Provide the (x, y) coordinate of the cell's center where the given text is located.  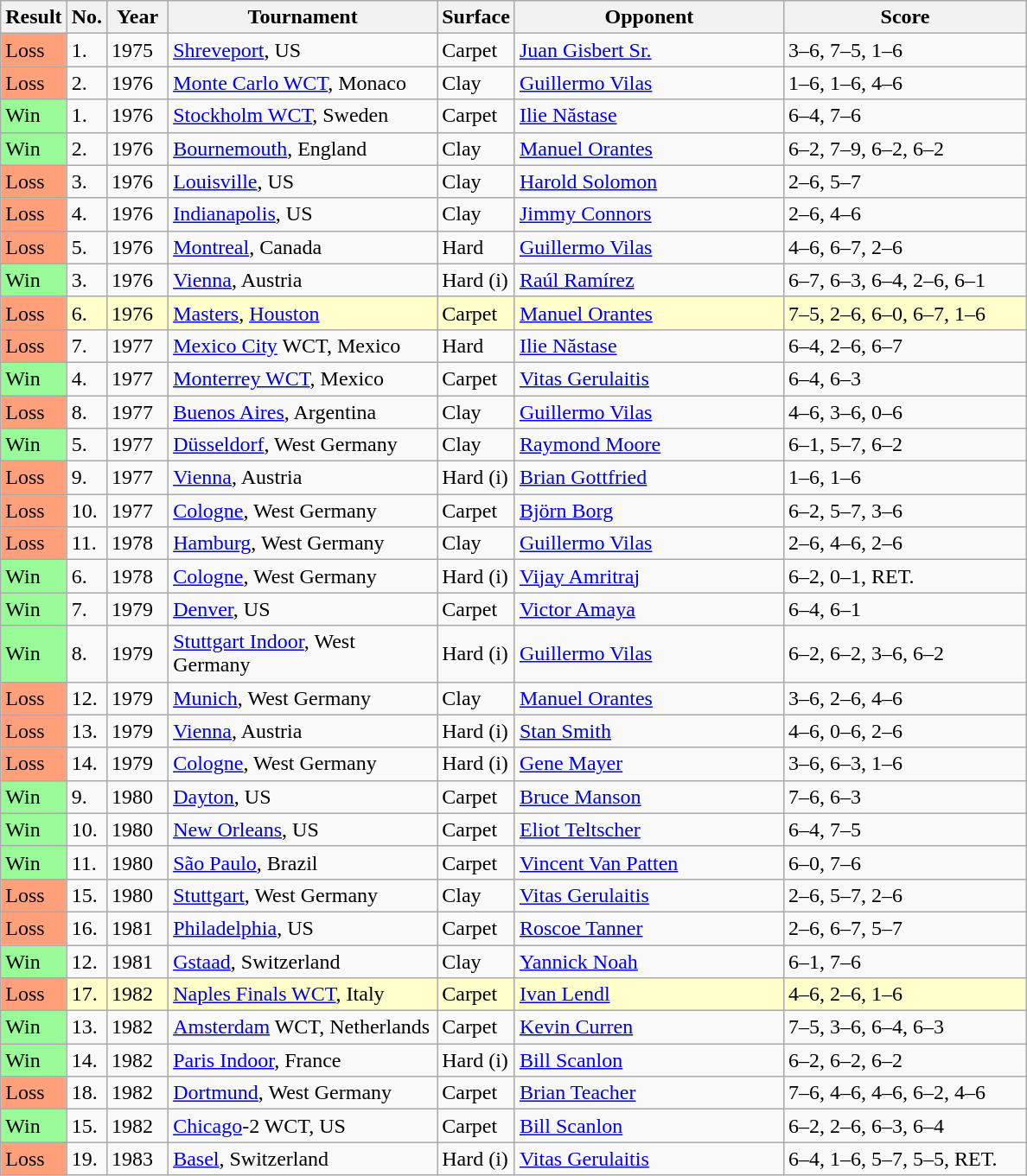
Raymond Moore (648, 445)
16. (86, 928)
6–4, 6–3 (904, 378)
Munich, West Germany (303, 698)
Louisville, US (303, 181)
Gene Mayer (648, 764)
Björn Borg (648, 511)
7–5, 2–6, 6–0, 6–7, 1–6 (904, 313)
Stuttgart Indoor, West Germany (303, 653)
Stockholm WCT, Sweden (303, 116)
7–6, 4–6, 4–6, 6–2, 4–6 (904, 1093)
Düsseldorf, West Germany (303, 445)
Indianapolis, US (303, 214)
7–5, 3–6, 6–4, 6–3 (904, 1027)
6–2, 7–9, 6–2, 6–2 (904, 149)
1–6, 1–6 (904, 478)
Brian Gottfried (648, 478)
4–6, 0–6, 2–6 (904, 731)
Buenos Aires, Argentina (303, 412)
7–6, 6–3 (904, 797)
New Orleans, US (303, 830)
Score (904, 17)
6–1, 7–6 (904, 962)
Montreal, Canada (303, 247)
2–6, 6–7, 5–7 (904, 928)
6–2, 6–2, 3–6, 6–2 (904, 653)
6–4, 1–6, 5–7, 5–5, RET. (904, 1159)
6–2, 6–2, 6–2 (904, 1060)
6–0, 7–6 (904, 862)
Denver, US (303, 609)
Shreveport, US (303, 50)
6–2, 5–7, 3–6 (904, 511)
Stan Smith (648, 731)
6–2, 0–1, RET. (904, 576)
3–6, 2–6, 4–6 (904, 698)
19. (86, 1159)
Juan Gisbert Sr. (648, 50)
3–6, 7–5, 1–6 (904, 50)
6–7, 6–3, 6–4, 2–6, 6–1 (904, 280)
4–6, 3–6, 0–6 (904, 412)
Victor Amaya (648, 609)
Jimmy Connors (648, 214)
No. (86, 17)
São Paulo, Brazil (303, 862)
Yannick Noah (648, 962)
Dayton, US (303, 797)
Result (34, 17)
6–4, 6–1 (904, 609)
4–6, 6–7, 2–6 (904, 247)
1975 (138, 50)
Raúl Ramírez (648, 280)
Amsterdam WCT, Netherlands (303, 1027)
Naples Finals WCT, Italy (303, 995)
Surface (476, 17)
6–2, 2–6, 6–3, 6–4 (904, 1126)
Bournemouth, England (303, 149)
1983 (138, 1159)
Philadelphia, US (303, 928)
Roscoe Tanner (648, 928)
2–6, 5–7, 2–6 (904, 895)
Mexico City WCT, Mexico (303, 346)
Eliot Teltscher (648, 830)
Gstaad, Switzerland (303, 962)
2–6, 4–6, 2–6 (904, 544)
Vincent Van Patten (648, 862)
Brian Teacher (648, 1093)
Chicago-2 WCT, US (303, 1126)
Monte Carlo WCT, Monaco (303, 83)
17. (86, 995)
Stuttgart, West Germany (303, 895)
2–6, 4–6 (904, 214)
Dortmund, West Germany (303, 1093)
Harold Solomon (648, 181)
3–6, 6–3, 1–6 (904, 764)
Tournament (303, 17)
2–6, 5–7 (904, 181)
Bruce Manson (648, 797)
Basel, Switzerland (303, 1159)
Hamburg, West Germany (303, 544)
6–4, 7–6 (904, 116)
Masters, Houston (303, 313)
Ivan Lendl (648, 995)
Monterrey WCT, Mexico (303, 378)
6–4, 2–6, 6–7 (904, 346)
Vijay Amritraj (648, 576)
18. (86, 1093)
1–6, 1–6, 4–6 (904, 83)
6–1, 5–7, 6–2 (904, 445)
4–6, 2–6, 1–6 (904, 995)
Year (138, 17)
Kevin Curren (648, 1027)
6–4, 7–5 (904, 830)
Opponent (648, 17)
Paris Indoor, France (303, 1060)
